Pinpoint the cell where the given text exists, returning its [X, Y] midpoint coordinate. 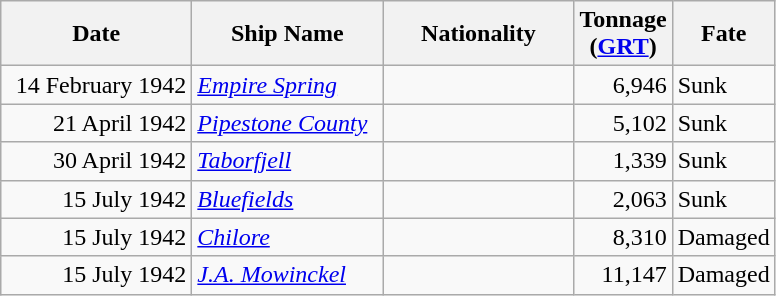
Bluefields [288, 199]
6,946 [623, 85]
Empire Spring [288, 85]
Ship Name [288, 34]
Tonnage(GRT) [623, 34]
1,339 [623, 161]
Pipestone County [288, 123]
Nationality [478, 34]
Taborfjell [288, 161]
Chilore [288, 237]
30 April 1942 [96, 161]
21 April 1942 [96, 123]
11,147 [623, 275]
Date [96, 34]
8,310 [623, 237]
14 February 1942 [96, 85]
2,063 [623, 199]
Fate [724, 34]
J.A. Mowinckel [288, 275]
5,102 [623, 123]
